Locate the cell with the specified text and output its (X, Y) center coordinate. 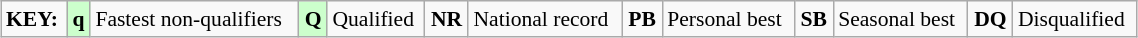
DQ (990, 19)
q (78, 19)
Personal best (728, 19)
Seasonal best (900, 19)
PB (642, 19)
KEY: (34, 19)
Fastest non-qualifiers (194, 19)
NR (447, 19)
Q (314, 19)
Disqualified (1075, 19)
National record (545, 19)
Qualified (376, 19)
SB (814, 19)
